Find where the given text appears and provide that cell's center as [X, Y] coordinate. 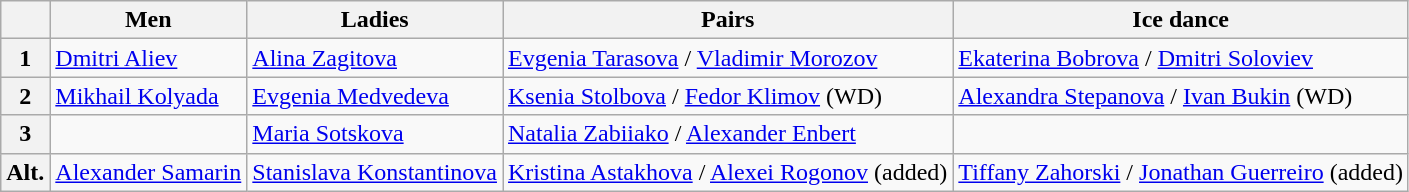
Dmitri Aliev [148, 58]
2 [26, 96]
Evgenia Tarasova / Vladimir Morozov [727, 58]
Alexander Samarin [148, 172]
Men [148, 20]
Evgenia Medvedeva [375, 96]
Ladies [375, 20]
1 [26, 58]
Tiffany Zahorski / Jonathan Guerreiro (added) [1181, 172]
Ksenia Stolbova / Fedor Klimov (WD) [727, 96]
Mikhail Kolyada [148, 96]
Alt. [26, 172]
Ice dance [1181, 20]
Ekaterina Bobrova / Dmitri Soloviev [1181, 58]
Natalia Zabiiako / Alexander Enbert [727, 134]
Alexandra Stepanova / Ivan Bukin (WD) [1181, 96]
Pairs [727, 20]
3 [26, 134]
Kristina Astakhova / Alexei Rogonov (added) [727, 172]
Maria Sotskova [375, 134]
Alina Zagitova [375, 58]
Stanislava Konstantinova [375, 172]
